From the cell containing the given text, extract its center point as [X, Y] coordinate. 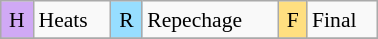
Repechage [210, 20]
F [292, 20]
Heats [72, 20]
Final [342, 20]
R [126, 20]
H [16, 20]
